Search for the cell housing the specified text and yield its [X, Y] center coordinate. 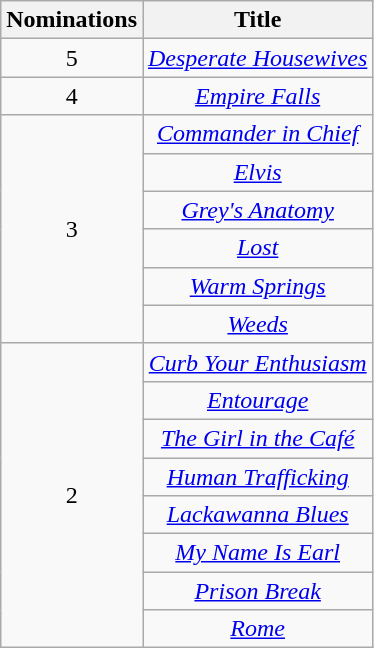
Weeds [257, 324]
Entourage [257, 400]
Rome [257, 629]
2 [72, 495]
My Name Is Earl [257, 553]
Nominations [72, 20]
Elvis [257, 172]
Warm Springs [257, 286]
Human Trafficking [257, 477]
4 [72, 96]
5 [72, 58]
3 [72, 229]
Prison Break [257, 591]
Empire Falls [257, 96]
Grey's Anatomy [257, 210]
The Girl in the Café [257, 438]
Curb Your Enthusiasm [257, 362]
Desperate Housewives [257, 58]
Commander in Chief [257, 134]
Lost [257, 248]
Title [257, 20]
Lackawanna Blues [257, 515]
